Output the (x, y) coordinate of the center of the cell containing the given text.  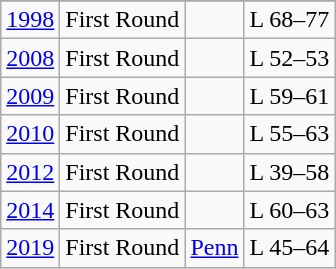
L 59–61 (290, 96)
2012 (30, 172)
2010 (30, 134)
Penn (214, 248)
2009 (30, 96)
2008 (30, 58)
L 52–53 (290, 58)
L 68–77 (290, 20)
L 39–58 (290, 172)
2014 (30, 210)
2019 (30, 248)
L 60–63 (290, 210)
L 45–64 (290, 248)
L 55–63 (290, 134)
1998 (30, 20)
